Capture the cell that displays the provided text and extract its [x, y] central coordinate. 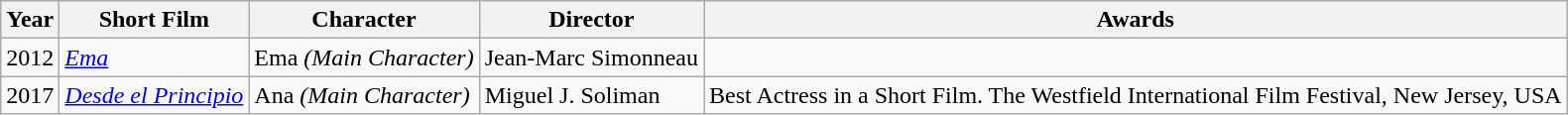
Ema [155, 57]
Year [30, 20]
Jean-Marc Simonneau [591, 57]
Desde el Principio [155, 95]
Best Actress in a Short Film. The Westfield International Film Festival, New Jersey, USA [1137, 95]
Ana (Main Character) [364, 95]
Character [364, 20]
Miguel J. Soliman [591, 95]
2017 [30, 95]
2012 [30, 57]
Director [591, 20]
Awards [1137, 20]
Short Film [155, 20]
Ema (Main Character) [364, 57]
